From the cell containing the given text, extract its center point as [X, Y] coordinate. 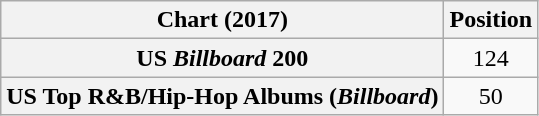
US Billboard 200 [222, 58]
50 [491, 96]
US Top R&B/Hip-Hop Albums (Billboard) [222, 96]
124 [491, 58]
Chart (2017) [222, 20]
Position [491, 20]
